Determine the (X, Y) coordinate at the center of the cell enclosing the given text.  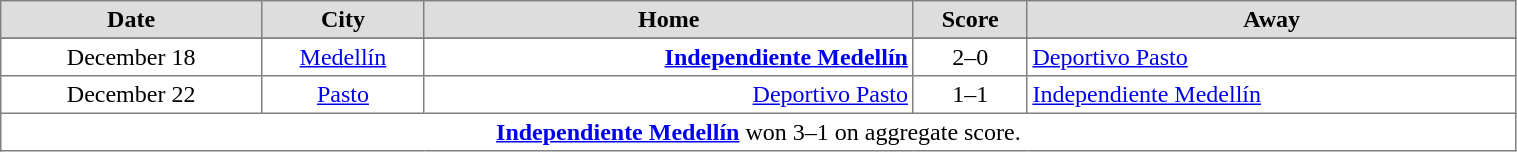
Date (132, 20)
Home (668, 20)
Score (970, 20)
Medellín (342, 57)
Independiente Medellín won 3–1 on aggregate score. (758, 132)
2–0 (970, 57)
Pasto (342, 95)
City (342, 20)
1–1 (970, 95)
Away (1272, 20)
December 22 (132, 95)
December 18 (132, 57)
